Locate the cell with the specified text and output its [X, Y] center coordinate. 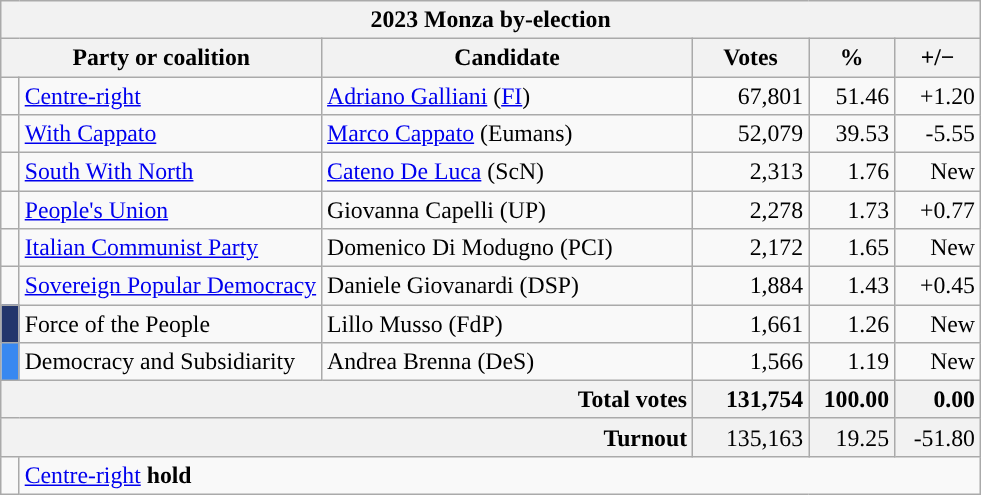
Democracy and Subsidiarity [170, 361]
+/− [938, 58]
19.25 [852, 437]
With Cappato [170, 133]
Cateno De Luca (ScN) [508, 171]
Giovanna Capelli (UP) [508, 209]
Party or coalition [162, 58]
1.26 [852, 323]
Adriano Galliani (FI) [508, 96]
0.00 [938, 399]
1,661 [751, 323]
-5.55 [938, 133]
+0.45 [938, 285]
Andrea Brenna (DeS) [508, 361]
Sovereign Popular Democracy [170, 285]
1.73 [852, 209]
South With North [170, 171]
1,884 [751, 285]
Domenico Di Modugno (PCI) [508, 247]
100.00 [852, 399]
1.43 [852, 285]
Candidate [508, 58]
Lillo Musso (FdP) [508, 323]
51.46 [852, 96]
2,278 [751, 209]
1,566 [751, 361]
131,754 [751, 399]
Votes [751, 58]
Centre-right hold [500, 475]
1.65 [852, 247]
Italian Communist Party [170, 247]
2023 Monza by-election [491, 20]
Marco Cappato (Eumans) [508, 133]
Total votes [347, 399]
135,163 [751, 437]
52,079 [751, 133]
2,313 [751, 171]
-51.80 [938, 437]
+1.20 [938, 96]
Daniele Giovanardi (DSP) [508, 285]
People's Union [170, 209]
2,172 [751, 247]
Centre-right [170, 96]
1.19 [852, 361]
Turnout [347, 437]
Force of the People [170, 323]
67,801 [751, 96]
1.76 [852, 171]
39.53 [852, 133]
% [852, 58]
+0.77 [938, 209]
